Scan for the cell matching the given text and deliver its (X, Y) coordinate at center. 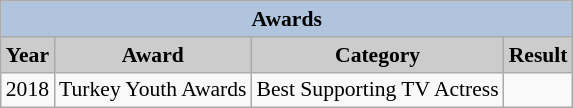
Year (28, 55)
Category (378, 55)
2018 (28, 90)
Turkey Youth Awards (152, 90)
Result (538, 55)
Award (152, 55)
Best Supporting TV Actress (378, 90)
Awards (287, 19)
